Identify which cell holds the provided text, then report its [X, Y] central coordinate. 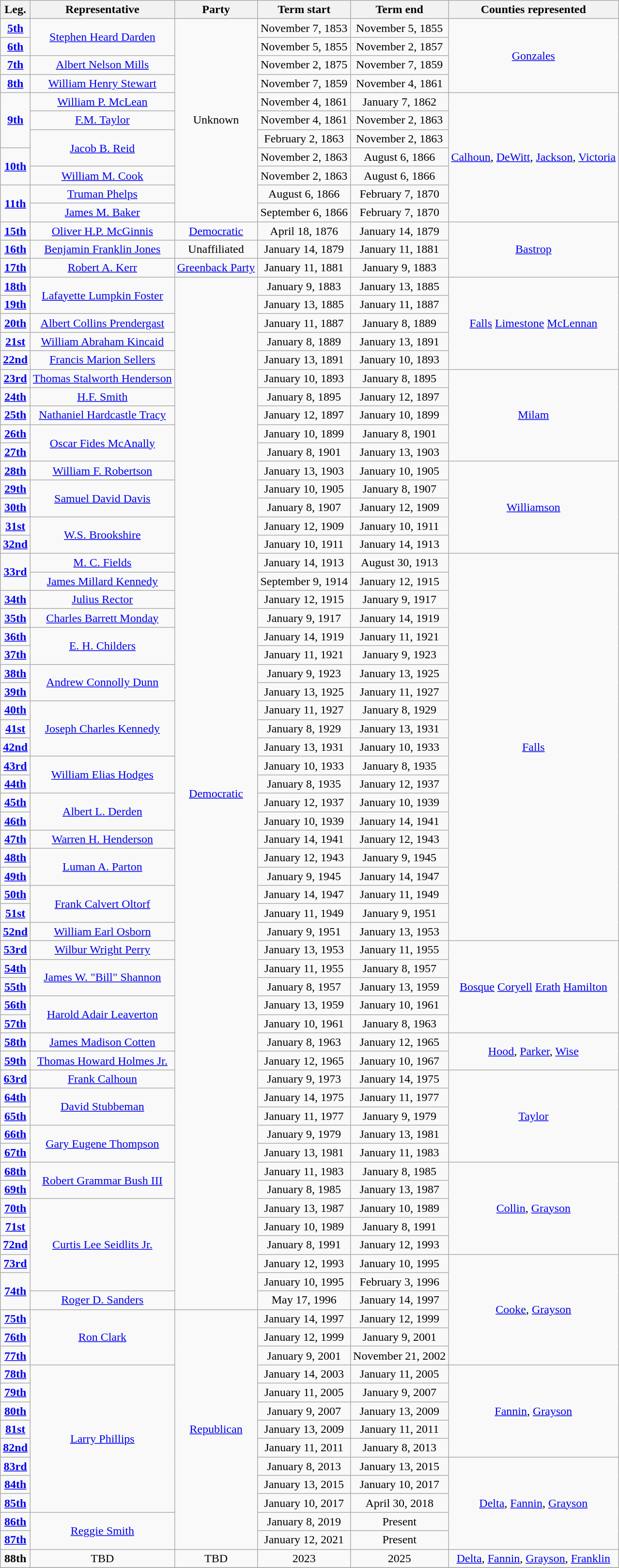
48th [15, 858]
James M. Baker [103, 212]
William P. McLean [103, 102]
47th [15, 839]
William F. Robertson [103, 470]
January 8, 2019 [304, 1521]
January 7, 1862 [400, 102]
Roger D. Sanders [103, 1300]
Oliver H.P. McGinnis [103, 231]
26th [15, 434]
Thomas Stalworth Henderson [103, 378]
21st [15, 342]
63rd [15, 1079]
William Earl Osborn [103, 931]
January 12, 2021 [304, 1540]
Milam [534, 415]
81st [15, 1429]
Fannin, Grayson [534, 1411]
Nathaniel Hardcastle Tracy [103, 415]
E. H. Childers [103, 646]
55th [15, 987]
34th [15, 600]
Bastrop [534, 249]
69th [15, 1190]
September 6, 1866 [304, 212]
Falls Limestone McLennan [534, 323]
19th [15, 305]
Albert L. Derden [103, 811]
February 3, 1996 [400, 1282]
33rd [15, 572]
Gonzales [534, 56]
Party [216, 10]
Albert Nelson Mills [103, 65]
45th [15, 802]
78th [15, 1374]
85th [15, 1503]
9th [15, 120]
49th [15, 876]
51st [15, 913]
Term start [304, 10]
86th [15, 1521]
Ron Clark [103, 1337]
Frank Calhoun [103, 1079]
James Millard Kennedy [103, 581]
44th [15, 784]
46th [15, 821]
37th [15, 655]
35th [15, 618]
Lafayette Lumpkin Foster [103, 295]
56th [15, 1005]
8th [15, 83]
50th [15, 895]
February 2, 1863 [304, 139]
68th [15, 1171]
28th [15, 470]
Truman Phelps [103, 194]
Hood, Parker, Wise [534, 1051]
William Abraham Kincaid [103, 342]
66th [15, 1134]
11th [15, 203]
58th [15, 1042]
75th [15, 1319]
Representative [103, 10]
39th [15, 692]
William Elias Hodges [103, 775]
Joseph Charles Kennedy [103, 729]
15th [15, 231]
Curtis Lee Seidlits Jr. [103, 1245]
59th [15, 1060]
2025 [400, 1558]
77th [15, 1355]
40th [15, 710]
Calhoun, DeWitt, Jackson, Victoria [534, 157]
42nd [15, 747]
18th [15, 286]
Andrew Connolly Dunn [103, 683]
6th [15, 47]
November 2, 1875 [304, 65]
79th [15, 1392]
83rd [15, 1466]
57th [15, 1024]
2023 [304, 1558]
April 30, 2018 [400, 1503]
April 18, 1876 [304, 231]
November 21, 2002 [400, 1355]
Taylor [534, 1116]
23rd [15, 378]
76th [15, 1337]
24th [15, 397]
Collin, Grayson [534, 1208]
Reggie Smith [103, 1531]
Leg. [15, 10]
January 9, 1973 [304, 1079]
James Madison Cotten [103, 1042]
20th [15, 323]
87th [15, 1540]
Robert A. Kerr [103, 268]
Samuel David Davis [103, 498]
James W. "Bill" Shannon [103, 978]
Oscar Fides McAnally [103, 443]
64th [15, 1097]
January 14, 2003 [304, 1374]
17th [15, 268]
Bosque Coryell Erath Hamilton [534, 987]
Stephen Heard Darden [103, 37]
36th [15, 637]
Harold Adair Leaverton [103, 1014]
52nd [15, 931]
54th [15, 968]
31st [15, 526]
16th [15, 249]
43rd [15, 765]
William M. Cook [103, 175]
82nd [15, 1448]
38th [15, 673]
Falls [534, 747]
Albert Collins Prendergast [103, 323]
Cooke, Grayson [534, 1309]
41st [15, 729]
Gary Eugene Thompson [103, 1144]
5th [15, 28]
M. C. Fields [103, 563]
53rd [15, 950]
Greenback Party [216, 268]
Luman A. Parton [103, 867]
84th [15, 1485]
Delta, Fannin, Grayson, Franklin [534, 1558]
Williamson [534, 507]
29th [15, 489]
Francis Marion Sellers [103, 360]
Wilbur Wright Perry [103, 950]
William Henry Stewart [103, 83]
70th [15, 1208]
65th [15, 1116]
10th [15, 166]
Unaffiliated [216, 249]
F.M. Taylor [103, 120]
Counties represented [534, 10]
80th [15, 1411]
Charles Barrett Monday [103, 618]
Frank Calvert Oltorf [103, 904]
27th [15, 452]
September 9, 1914 [304, 581]
November 2, 1857 [400, 47]
Warren H. Henderson [103, 839]
7th [15, 65]
25th [15, 415]
Term end [400, 10]
May 17, 1996 [304, 1300]
71st [15, 1226]
Benjamin Franklin Jones [103, 249]
Jacob B. Reid [103, 148]
Delta, Fannin, Grayson [534, 1503]
72nd [15, 1245]
January 10, 1967 [400, 1060]
88th [15, 1558]
22nd [15, 360]
David Stubbeman [103, 1106]
H.F. Smith [103, 397]
Thomas Howard Holmes Jr. [103, 1060]
30th [15, 507]
Larry Phillips [103, 1438]
November 7, 1853 [304, 28]
73rd [15, 1263]
W.S. Brookshire [103, 535]
Julius Rector [103, 600]
67th [15, 1153]
32nd [15, 544]
August 30, 1913 [400, 563]
74th [15, 1291]
Republican [216, 1429]
Robert Grammar Bush III [103, 1180]
Unknown [216, 120]
